Determine the [x, y] coordinate at the center of the cell enclosing the given text.  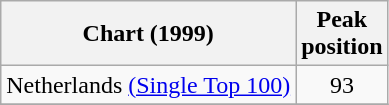
93 [342, 85]
Peakposition [342, 34]
Netherlands (Single Top 100) [148, 85]
Chart (1999) [148, 34]
